Output the (x, y) coordinate of the center of the cell containing the given text.  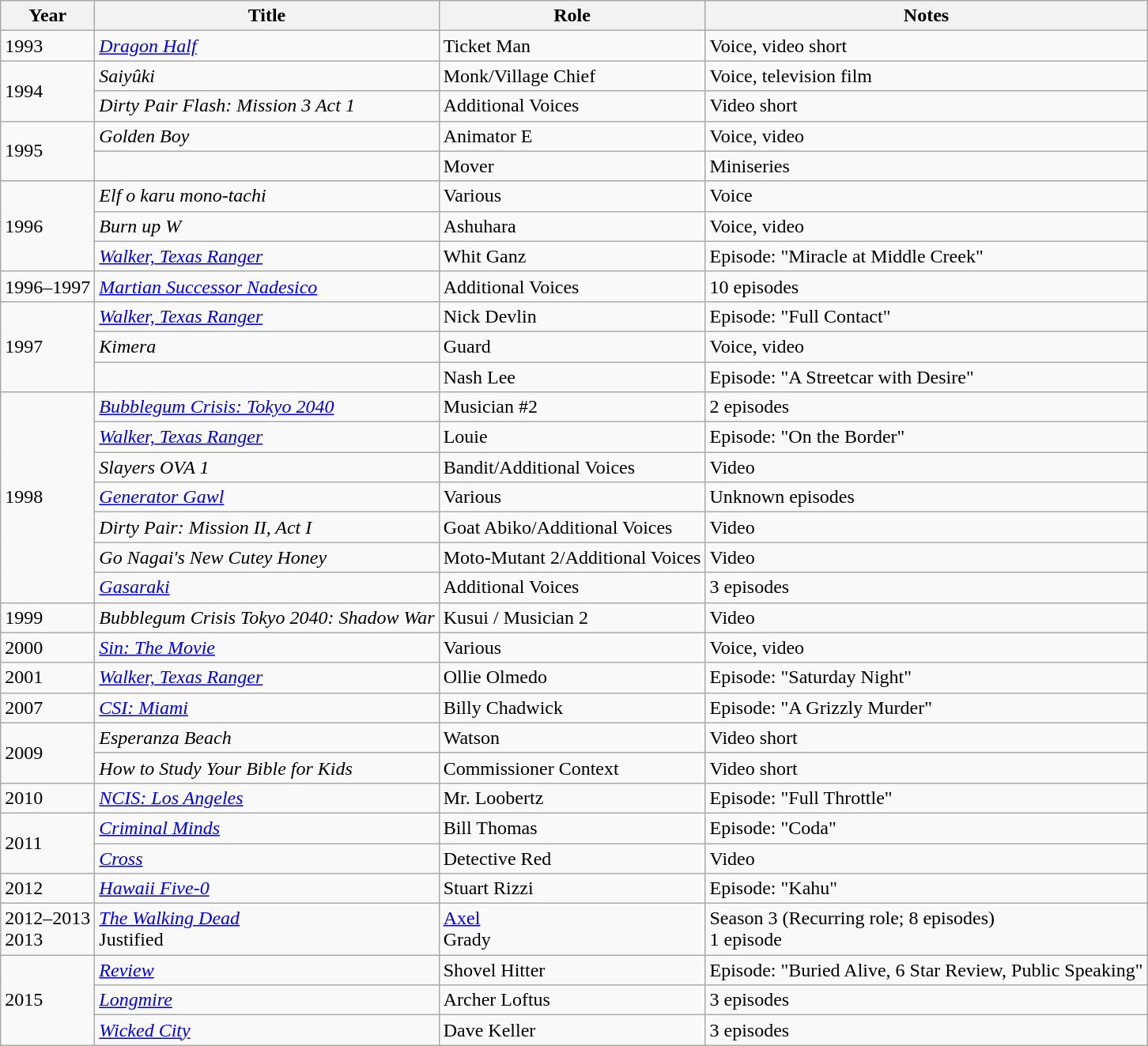
1997 (47, 346)
Gasaraki (267, 587)
Animator E (572, 136)
Dragon Half (267, 46)
Episode: "Saturday Night" (927, 678)
Kimera (267, 346)
Mr. Loobertz (572, 798)
Burn up W (267, 226)
Louie (572, 437)
Musician #2 (572, 407)
Dirty Pair: Mission II, Act I (267, 527)
Dirty Pair Flash: Mission 3 Act 1 (267, 106)
Shovel Hitter (572, 970)
2007 (47, 708)
Notes (927, 16)
Golden Boy (267, 136)
1998 (47, 497)
1996–1997 (47, 286)
Goat Abiko/Additional Voices (572, 527)
2000 (47, 648)
Ticket Man (572, 46)
Role (572, 16)
Voice (927, 196)
The Walking DeadJustified (267, 930)
Review (267, 970)
Watson (572, 738)
Guard (572, 346)
1995 (47, 151)
Episode: "Kahu" (927, 889)
NCIS: Los Angeles (267, 798)
Billy Chadwick (572, 708)
Martian Successor Nadesico (267, 286)
Nash Lee (572, 377)
Mover (572, 166)
Wicked City (267, 1030)
Slayers OVA 1 (267, 467)
Episode: "Coda" (927, 828)
Miniseries (927, 166)
2012 (47, 889)
1996 (47, 226)
Dave Keller (572, 1030)
2010 (47, 798)
Bubblegum Crisis Tokyo 2040: Shadow War (267, 617)
Episode: "Miracle at Middle Creek" (927, 256)
Esperanza Beach (267, 738)
Sin: The Movie (267, 648)
2011 (47, 843)
Ollie Olmedo (572, 678)
CSI: Miami (267, 708)
Go Nagai's New Cutey Honey (267, 557)
2012–20132013 (47, 930)
Nick Devlin (572, 316)
Hawaii Five-0 (267, 889)
Criminal Minds (267, 828)
2001 (47, 678)
Year (47, 16)
Elf o karu mono-tachi (267, 196)
Saiyûki (267, 76)
Cross (267, 858)
1999 (47, 617)
Episode: "A Streetcar with Desire" (927, 377)
Archer Loftus (572, 1000)
1994 (47, 91)
Episode: "Buried Alive, 6 Star Review, Public Speaking" (927, 970)
2015 (47, 1000)
2009 (47, 753)
Longmire (267, 1000)
Episode: "On the Border" (927, 437)
Bandit/Additional Voices (572, 467)
Voice, video short (927, 46)
Commissioner Context (572, 768)
1993 (47, 46)
10 episodes (927, 286)
2 episodes (927, 407)
Whit Ganz (572, 256)
Moto-Mutant 2/Additional Voices (572, 557)
AxelGrady (572, 930)
Episode: "Full Contact" (927, 316)
Bubblegum Crisis: Tokyo 2040 (267, 407)
Kusui / Musician 2 (572, 617)
Detective Red (572, 858)
Title (267, 16)
Episode: "A Grizzly Murder" (927, 708)
Stuart Rizzi (572, 889)
How to Study Your Bible for Kids (267, 768)
Generator Gawl (267, 497)
Ashuhara (572, 226)
Monk/Village Chief (572, 76)
Voice, television film (927, 76)
Episode: "Full Throttle" (927, 798)
Season 3 (Recurring role; 8 episodes)1 episode (927, 930)
Bill Thomas (572, 828)
Unknown episodes (927, 497)
